Detect which cell encompasses the target text, then output its [X, Y] center coordinate. 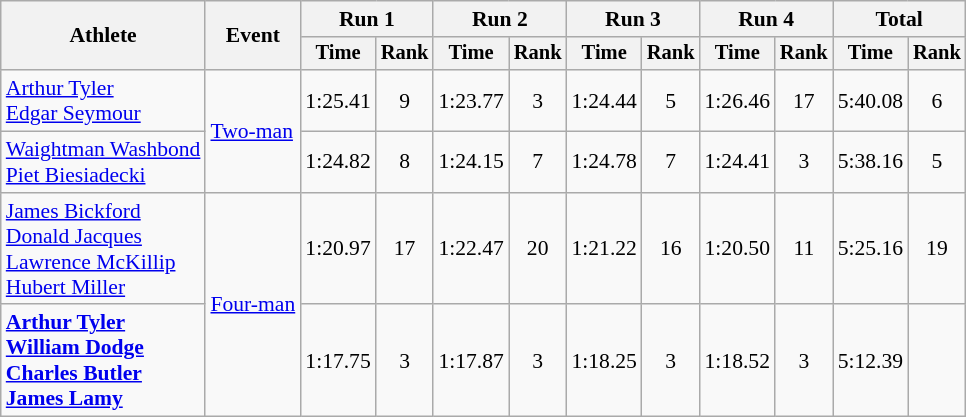
1:20.97 [338, 249]
19 [937, 249]
1:23.77 [470, 100]
8 [405, 162]
Waightman WashbondPiet Biesiadecki [104, 162]
1:17.87 [470, 361]
1:24.78 [604, 162]
Four-man [252, 305]
5:25.16 [870, 249]
5:40.08 [870, 100]
Arthur TylerEdgar Seymour [104, 100]
1:18.25 [604, 361]
1:20.50 [738, 249]
1:26.46 [738, 100]
Athlete [104, 36]
11 [804, 249]
6 [937, 100]
Run 3 [632, 19]
1:17.75 [338, 361]
1:24.41 [738, 162]
9 [405, 100]
5:38.16 [870, 162]
Run 2 [500, 19]
Two-man [252, 131]
Arthur TylerWilliam DodgeCharles ButlerJames Lamy [104, 361]
Event [252, 36]
1:24.15 [470, 162]
1:24.44 [604, 100]
16 [671, 249]
1:25.41 [338, 100]
Run 1 [366, 19]
1:22.47 [470, 249]
20 [538, 249]
1:21.22 [604, 249]
Run 4 [766, 19]
Total [900, 19]
5:12.39 [870, 361]
1:18.52 [738, 361]
1:24.82 [338, 162]
James BickfordDonald JacquesLawrence McKillipHubert Miller [104, 249]
